Identify which cell holds the provided text, then report its [x, y] central coordinate. 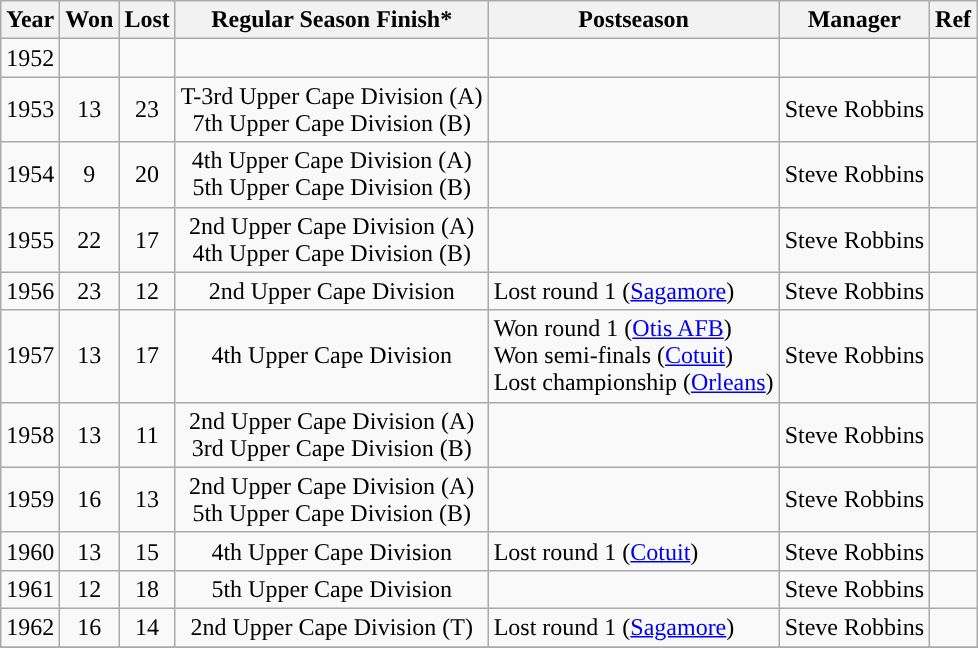
1953 [30, 110]
Won [90, 20]
Manager [854, 20]
20 [147, 174]
2nd Upper Cape Division (A)5th Upper Cape Division (B) [332, 500]
1956 [30, 291]
Year [30, 20]
2nd Upper Cape Division (A)4th Upper Cape Division (B) [332, 240]
Regular Season Finish* [332, 20]
18 [147, 589]
5th Upper Cape Division [332, 589]
T-3rd Upper Cape Division (A)7th Upper Cape Division (B) [332, 110]
15 [147, 551]
1957 [30, 356]
Ref [954, 20]
1959 [30, 500]
2nd Upper Cape Division [332, 291]
1952 [30, 58]
Lost [147, 20]
14 [147, 627]
4th Upper Cape Division (A)5th Upper Cape Division (B) [332, 174]
1954 [30, 174]
1958 [30, 434]
22 [90, 240]
2nd Upper Cape Division (T) [332, 627]
9 [90, 174]
1960 [30, 551]
1962 [30, 627]
11 [147, 434]
1961 [30, 589]
1955 [30, 240]
2nd Upper Cape Division (A)3rd Upper Cape Division (B) [332, 434]
Lost round 1 (Cotuit) [634, 551]
Postseason [634, 20]
Won round 1 (Otis AFB)Won semi-finals (Cotuit)Lost championship (Orleans) [634, 356]
